Scan for the cell matching the given text and deliver its (X, Y) coordinate at center. 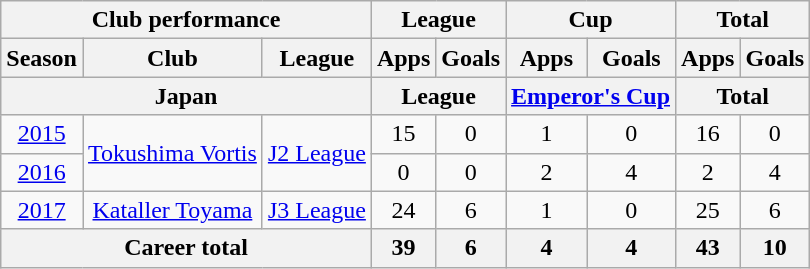
16 (708, 134)
2015 (42, 134)
Emperor's Cup (591, 96)
Career total (186, 248)
2016 (42, 172)
43 (708, 248)
J3 League (316, 210)
Club performance (186, 20)
10 (775, 248)
2017 (42, 210)
25 (708, 210)
Kataller Toyama (172, 210)
24 (403, 210)
J2 League (316, 153)
39 (403, 248)
15 (403, 134)
Tokushima Vortis (172, 153)
Season (42, 58)
Club (172, 58)
Cup (591, 20)
Japan (186, 96)
